Extract the [x, y] coordinate from the center of the cell holding the provided text.  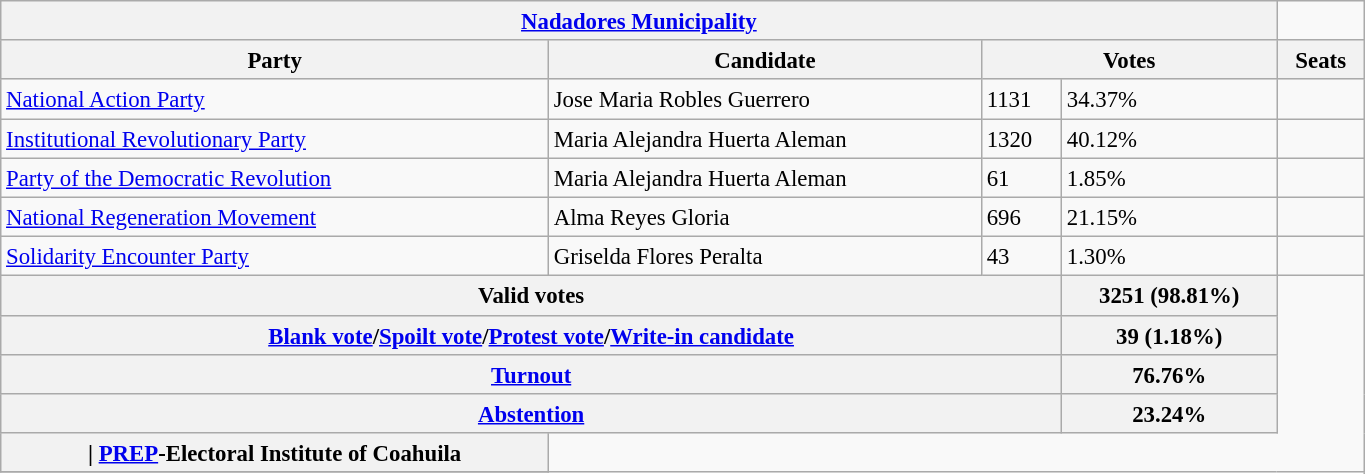
Alma Reyes Gloria [764, 216]
Candidate [764, 60]
3251 (98.81%) [1169, 296]
696 [1021, 216]
1131 [1021, 100]
Votes [1129, 60]
National Regeneration Movement [275, 216]
21.15% [1169, 216]
Nadadores Municipality [639, 20]
Party [275, 60]
40.12% [1169, 138]
23.24% [1169, 414]
61 [1021, 178]
1320 [1021, 138]
34.37% [1169, 100]
76.76% [1169, 374]
Valid votes [532, 296]
Turnout [532, 374]
Solidarity Encounter Party [275, 256]
1.30% [1169, 256]
Party of the Democratic Revolution [275, 178]
Abstention [532, 414]
Seats [1320, 60]
Blank vote/Spoilt vote/Protest vote/Write-in candidate [532, 334]
Institutional Revolutionary Party [275, 138]
| PREP-Electoral Institute of Coahuila [275, 452]
Griselda Flores Peralta [764, 256]
39 (1.18%) [1169, 334]
43 [1021, 256]
National Action Party [275, 100]
Jose Maria Robles Guerrero [764, 100]
1.85% [1169, 178]
